Find where the given text appears and provide that cell's center as (X, Y) coordinate. 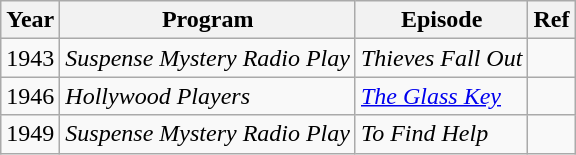
Program (208, 20)
Hollywood Players (208, 96)
1943 (30, 58)
1946 (30, 96)
Year (30, 20)
Ref (552, 20)
The Glass Key (441, 96)
1949 (30, 134)
Episode (441, 20)
Thieves Fall Out (441, 58)
To Find Help (441, 134)
